Locate the cell with the specified text and output its (X, Y) center coordinate. 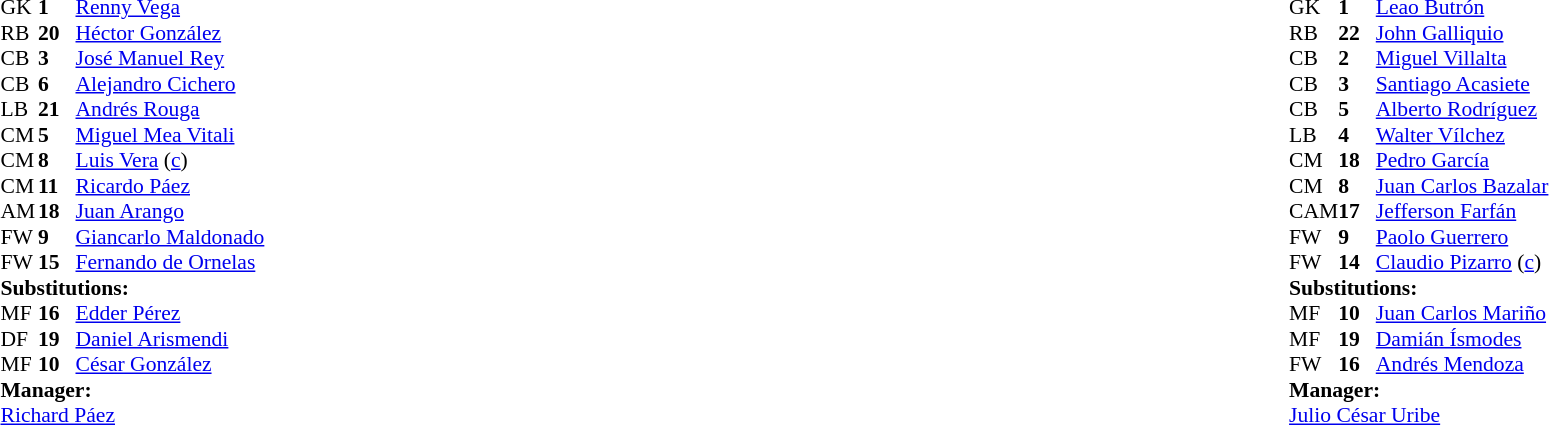
Miguel Villalta (1462, 59)
Jefferson Farfán (1462, 211)
6 (57, 84)
Andrés Mendoza (1462, 365)
17 (1357, 211)
Juan Carlos Mariño (1462, 313)
2 (1357, 59)
Andrés Rouga (170, 109)
Edder Pérez (170, 313)
14 (1357, 263)
4 (1357, 135)
DF (19, 339)
Damián Ísmodes (1462, 339)
Juan Carlos Bazalar (1462, 186)
22 (1357, 33)
AM (19, 211)
John Galliquio (1462, 33)
Giancarlo Maldonado (170, 237)
Santiago Acasiete (1462, 84)
15 (57, 263)
Claudio Pizarro (c) (1462, 263)
Ricardo Páez (170, 186)
Héctor González (170, 33)
Miguel Mea Vitali (170, 135)
Paolo Guerrero (1462, 237)
20 (57, 33)
Daniel Arismendi (170, 339)
César González (170, 365)
Alejandro Cichero (170, 84)
21 (57, 109)
Fernando de Ornelas (170, 263)
Luis Vera (c) (170, 161)
11 (57, 186)
José Manuel Rey (170, 59)
Juan Arango (170, 211)
CAM (1314, 211)
Alberto Rodríguez (1462, 109)
Walter Vílchez (1462, 135)
Pedro García (1462, 161)
